For the text-containing cell, return its midpoint in [x, y] coordinate format. 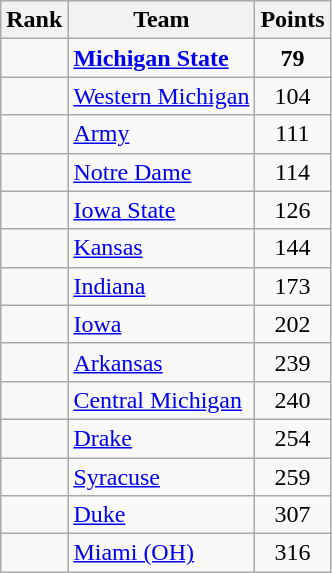
144 [292, 248]
202 [292, 324]
114 [292, 172]
Arkansas [162, 362]
Syracuse [162, 477]
Michigan State [162, 58]
254 [292, 438]
Duke [162, 515]
Western Michigan [162, 96]
Army [162, 134]
104 [292, 96]
Indiana [162, 286]
126 [292, 210]
Iowa State [162, 210]
173 [292, 286]
Central Michigan [162, 400]
Rank [34, 20]
307 [292, 515]
Miami (OH) [162, 553]
Team [162, 20]
Notre Dame [162, 172]
239 [292, 362]
Kansas [162, 248]
111 [292, 134]
259 [292, 477]
Iowa [162, 324]
240 [292, 400]
79 [292, 58]
Drake [162, 438]
316 [292, 553]
Points [292, 20]
